Provide the (x, y) coordinate of the cell's center where the given text is located.  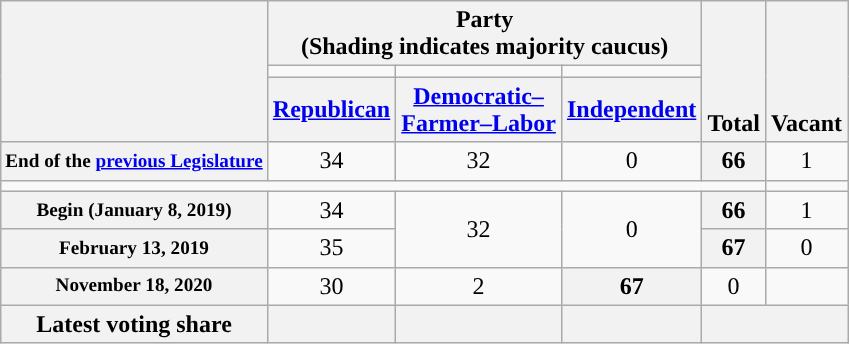
November 18, 2020 (134, 286)
35 (331, 248)
Total (734, 72)
Republican (331, 110)
30 (331, 286)
Democratic–Farmer–Labor (479, 110)
Party (Shading indicates majority caucus) (484, 34)
Vacant (806, 72)
2 (479, 286)
February 13, 2019 (134, 248)
Latest voting share (134, 324)
End of the previous Legislature (134, 161)
Begin (January 8, 2019) (134, 210)
Independent (631, 110)
